Return [x, y] of the center of cell containing provided text 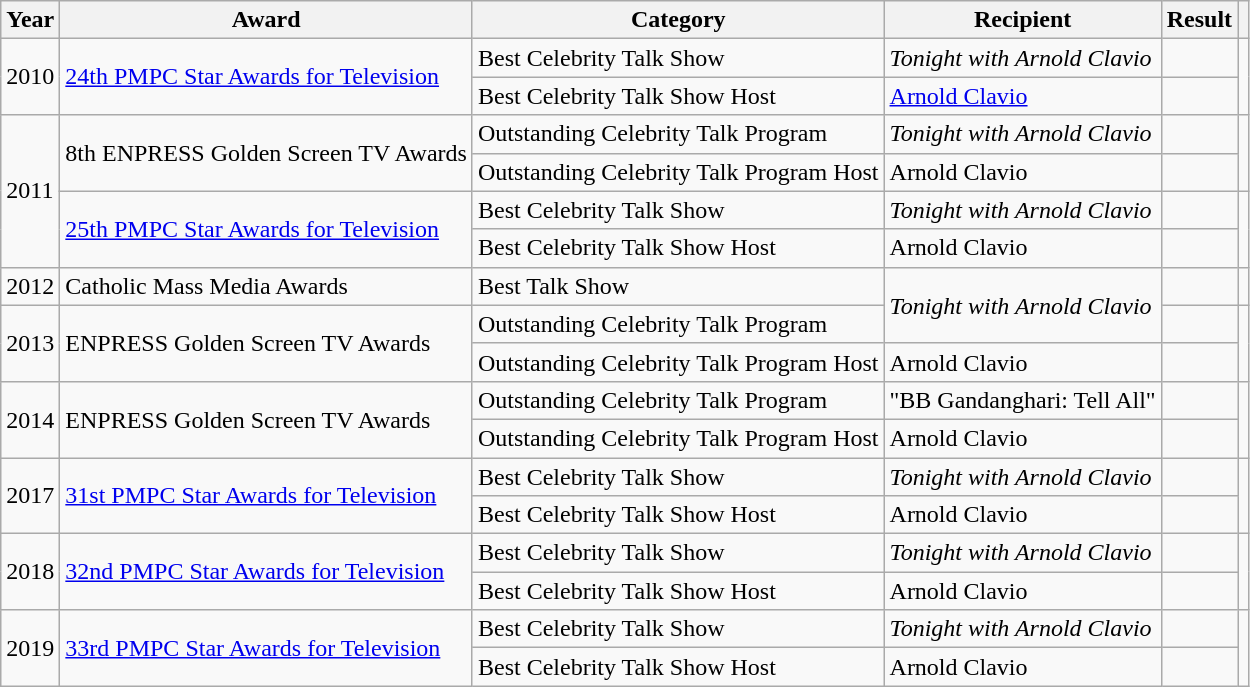
8th ENPRESS Golden Screen TV Awards [266, 153]
Result [1199, 20]
2010 [30, 77]
2014 [30, 419]
32nd PMPC Star Awards for Television [266, 572]
2018 [30, 572]
25th PMPC Star Awards for Television [266, 229]
"BB Gandanghari: Tell All" [1022, 400]
2013 [30, 343]
31st PMPC Star Awards for Television [266, 496]
24th PMPC Star Awards for Television [266, 77]
2011 [30, 191]
Catholic Mass Media Awards [266, 286]
2019 [30, 648]
33rd PMPC Star Awards for Television [266, 648]
Recipient [1022, 20]
2012 [30, 286]
Year [30, 20]
2017 [30, 496]
Best Talk Show [678, 286]
Award [266, 20]
Category [678, 20]
